Output the [x, y] coordinate of the center of the cell containing the given text.  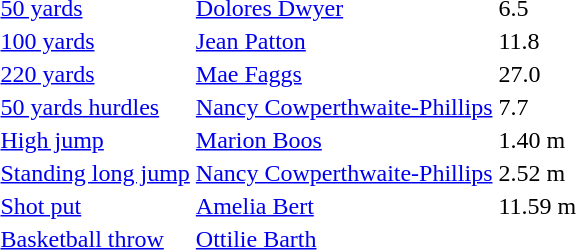
Marion Boos [344, 140]
Jean Patton [344, 41]
Amelia Bert [344, 206]
Mae Faggs [344, 74]
